Output the [X, Y] coordinate of the center of the cell containing the given text.  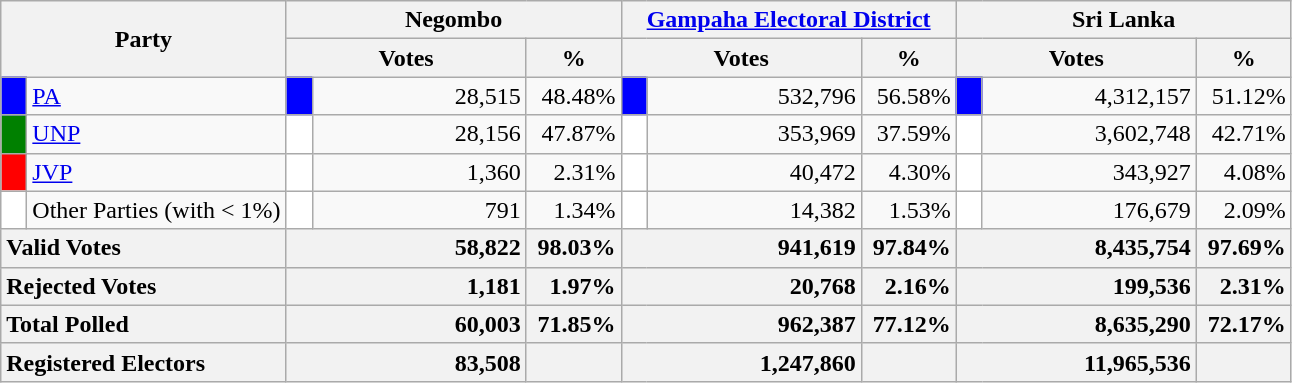
UNP [156, 134]
58,822 [406, 248]
97.84% [908, 248]
2.16% [908, 286]
Gampaha Electoral District [788, 20]
Party [144, 39]
28,156 [419, 134]
1,360 [419, 172]
4.30% [908, 172]
51.12% [1244, 96]
28,515 [419, 96]
71.85% [574, 324]
8,435,754 [1076, 248]
176,679 [1089, 210]
1.97% [574, 286]
83,508 [406, 362]
532,796 [754, 96]
37.59% [908, 134]
8,635,290 [1076, 324]
4.08% [1244, 172]
Total Polled [144, 324]
199,536 [1076, 286]
791 [419, 210]
Other Parties (with < 1%) [156, 210]
2.09% [1244, 210]
Negombo [454, 20]
56.58% [908, 96]
3,602,748 [1089, 134]
1.34% [574, 210]
97.69% [1244, 248]
98.03% [574, 248]
11,965,536 [1076, 362]
60,003 [406, 324]
343,927 [1089, 172]
JVP [156, 172]
Registered Electors [144, 362]
Valid Votes [144, 248]
1,181 [406, 286]
72.17% [1244, 324]
40,472 [754, 172]
14,382 [754, 210]
47.87% [574, 134]
77.12% [908, 324]
Rejected Votes [144, 286]
42.71% [1244, 134]
48.48% [574, 96]
941,619 [741, 248]
4,312,157 [1089, 96]
1.53% [908, 210]
1,247,860 [741, 362]
PA [156, 96]
Sri Lanka [1124, 20]
962,387 [741, 324]
353,969 [754, 134]
20,768 [741, 286]
